Pinpoint the cell where the given text exists, returning its (x, y) midpoint coordinate. 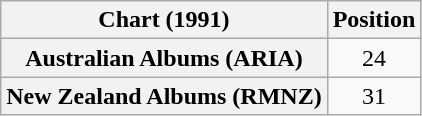
New Zealand Albums (RMNZ) (164, 96)
Australian Albums (ARIA) (164, 58)
24 (374, 58)
Chart (1991) (164, 20)
31 (374, 96)
Position (374, 20)
